For the text-containing cell, return its midpoint in [x, y] coordinate format. 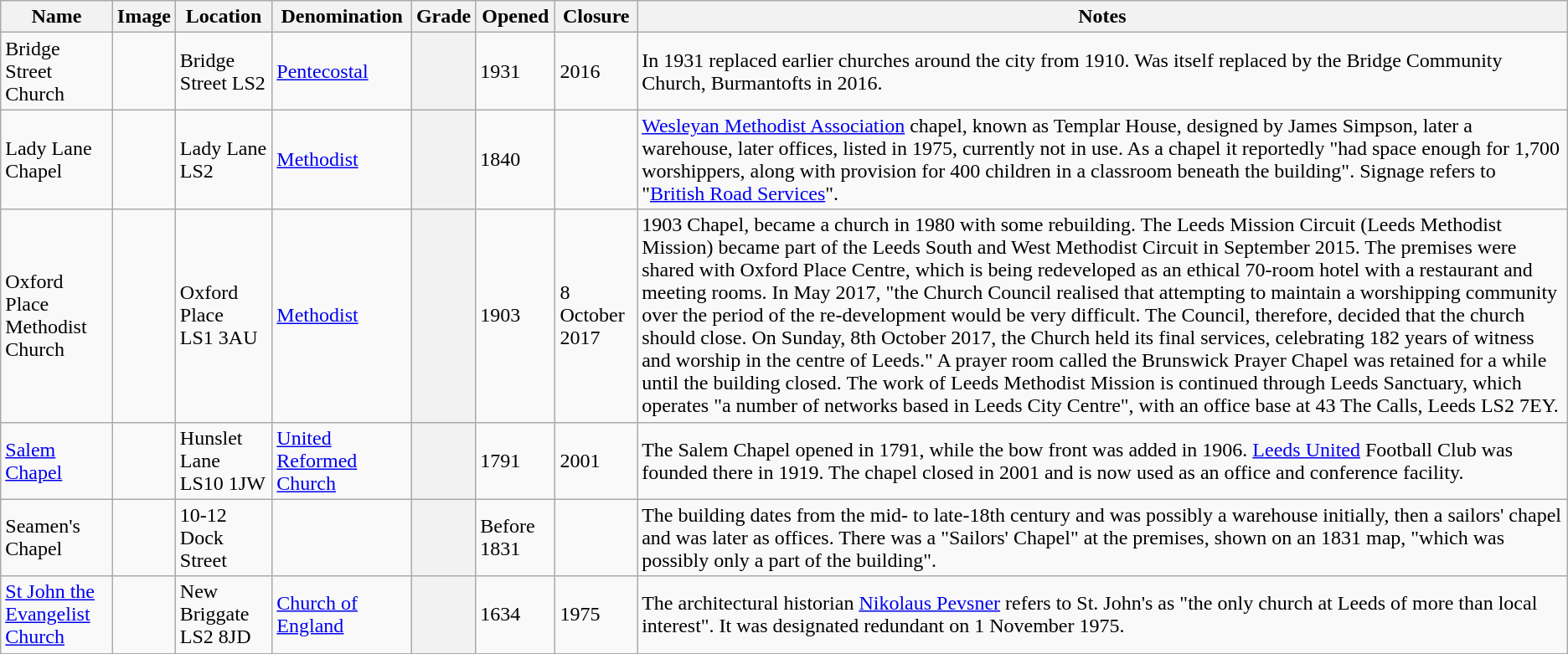
Oxford PlaceLS1 3AU [224, 316]
Closure [596, 17]
Pentecostal [342, 71]
10-12 Dock Street [224, 538]
Lady Lane Chapel [57, 159]
1634 [516, 615]
Bridge Street Church [57, 71]
1931 [516, 71]
Name [57, 17]
Seamen's Chapel [57, 538]
New Briggate LS2 8JD [224, 615]
Lady Lane LS2 [224, 159]
1975 [596, 615]
Salem Chapel [57, 461]
St John the Evangelist Church [57, 615]
Image [144, 17]
1903 [516, 316]
United Reformed Church [342, 461]
Location [224, 17]
In 1931 replaced earlier churches around the city from 1910. Was itself replaced by the Bridge Community Church, Burmantofts in 2016. [1102, 71]
Denomination [342, 17]
8 October 2017 [596, 316]
Hunslet LaneLS10 1JW [224, 461]
Oxford Place Methodist Church [57, 316]
Opened [516, 17]
Notes [1102, 17]
Before 1831 [516, 538]
2016 [596, 71]
Grade [443, 17]
1791 [516, 461]
1840 [516, 159]
2001 [596, 461]
Bridge Street LS2 [224, 71]
Church of England [342, 615]
